From the cell containing the given text, extract its center point as (X, Y) coordinate. 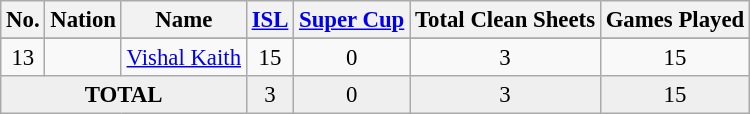
13 (23, 58)
TOTAL (124, 95)
Games Played (674, 20)
Nation (83, 20)
ISL (270, 20)
Super Cup (352, 20)
Total Clean Sheets (506, 20)
Name (184, 20)
Vishal Kaith (184, 58)
No. (23, 20)
